Determine the (X, Y) coordinate at the center of the cell enclosing the given text.  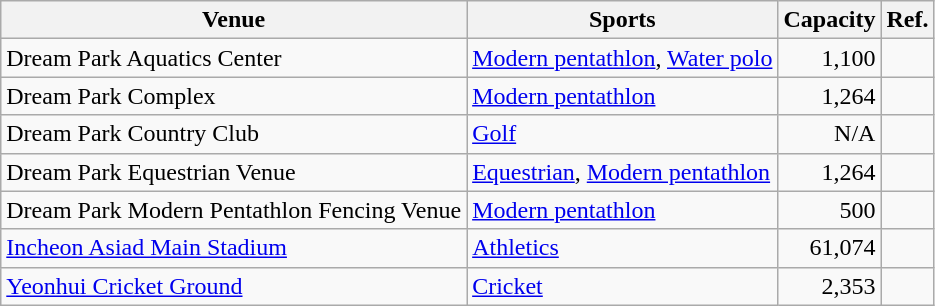
N/A (830, 134)
Sports (622, 20)
1,100 (830, 58)
Venue (234, 20)
Incheon Asiad Main Stadium (234, 248)
2,353 (830, 286)
Athletics (622, 248)
Dream Park Modern Pentathlon Fencing Venue (234, 210)
Dream Park Complex (234, 96)
Golf (622, 134)
500 (830, 210)
Cricket (622, 286)
Dream Park Equestrian Venue (234, 172)
Equestrian, Modern pentathlon (622, 172)
Capacity (830, 20)
Dream Park Aquatics Center (234, 58)
Modern pentathlon, Water polo (622, 58)
Ref. (908, 20)
61,074 (830, 248)
Dream Park Country Club (234, 134)
Yeonhui Cricket Ground (234, 286)
